Return the (x, y) coordinate for the center point of the cell that contains the specified text.  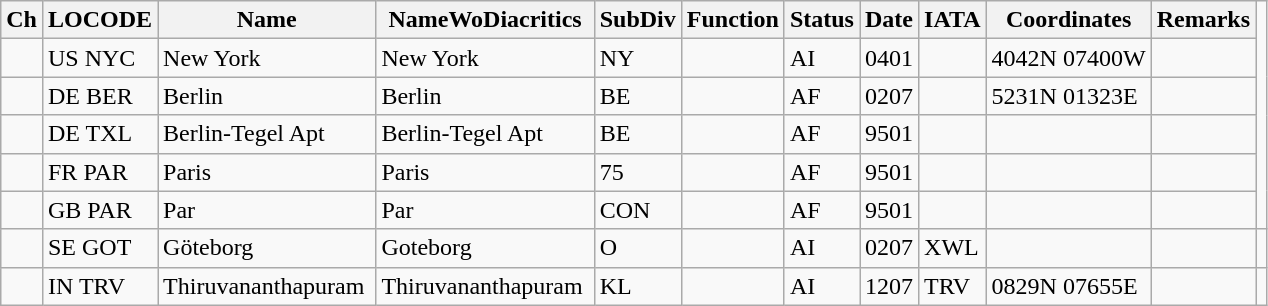
0829N 07655E (1068, 286)
IATA (953, 20)
TRV (953, 286)
1207 (890, 286)
LOCODE (100, 20)
SE GOT (100, 248)
IN TRV (100, 286)
O (638, 248)
0401 (890, 58)
NY (638, 58)
NameWoDiacritics (485, 20)
FR PAR (100, 172)
DE BER (100, 96)
Function (732, 20)
Ch (22, 20)
75 (638, 172)
Göteborg (267, 248)
US NYC (100, 58)
GB PAR (100, 210)
XWL (953, 248)
Name (267, 20)
CON (638, 210)
Remarks (1203, 20)
5231N 01323E (1068, 96)
Coordinates (1068, 20)
Goteborg (485, 248)
DE TXL (100, 134)
Date (890, 20)
KL (638, 286)
SubDiv (638, 20)
Status (822, 20)
4042N 07400W (1068, 58)
